From the cell containing the given text, extract its center point as [x, y] coordinate. 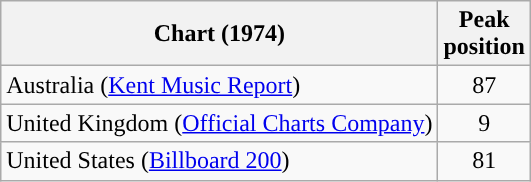
81 [484, 161]
United States (Billboard 200) [220, 161]
United Kingdom (Official Charts Company) [220, 123]
Peakposition [484, 34]
87 [484, 85]
9 [484, 123]
Chart (1974) [220, 34]
Australia (Kent Music Report) [220, 85]
